From the cell containing the given text, extract its center point as (X, Y) coordinate. 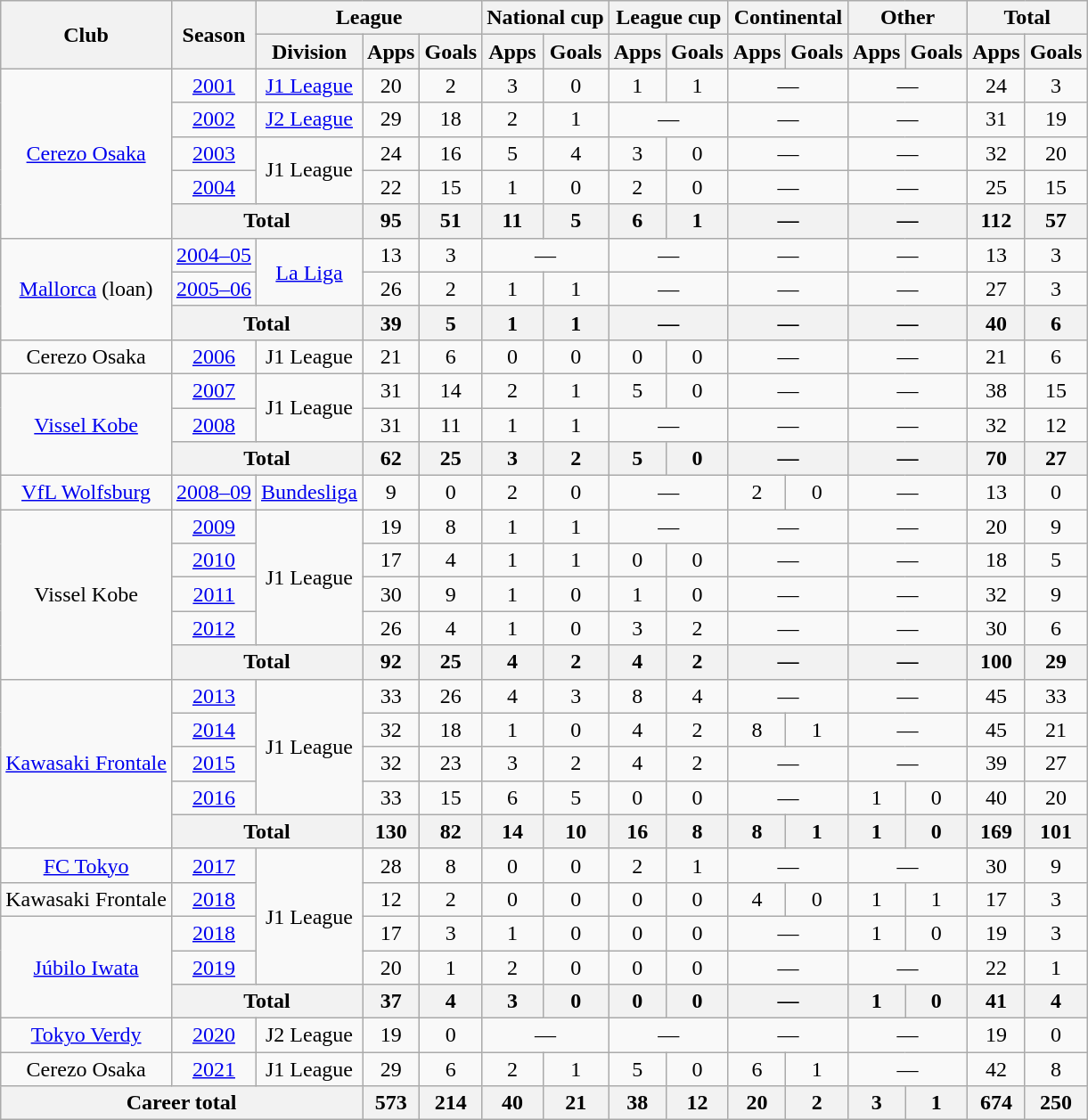
2004–05 (214, 255)
2004 (214, 187)
2008 (214, 425)
214 (451, 1103)
28 (391, 865)
Division (308, 52)
169 (996, 831)
100 (996, 662)
2015 (214, 764)
10 (576, 831)
95 (391, 221)
42 (996, 1069)
Tokyo Verdy (86, 1035)
2012 (214, 628)
Júbilo Iwata (86, 967)
Other (908, 18)
2001 (214, 86)
Mallorca (loan) (86, 289)
Bundesliga (308, 493)
2002 (214, 119)
2008–09 (214, 493)
674 (996, 1103)
2014 (214, 730)
41 (996, 1001)
23 (451, 764)
51 (451, 221)
National cup (545, 18)
57 (1056, 221)
2016 (214, 797)
2005–06 (214, 289)
82 (451, 831)
2011 (214, 594)
Continental (788, 18)
2020 (214, 1035)
VfL Wolfsburg (86, 493)
2019 (214, 967)
2021 (214, 1069)
La Liga (308, 272)
2017 (214, 865)
92 (391, 662)
2009 (214, 527)
573 (391, 1103)
2003 (214, 153)
62 (391, 459)
2010 (214, 560)
250 (1056, 1103)
Career total (182, 1103)
2013 (214, 696)
2007 (214, 390)
37 (391, 1001)
FC Tokyo (86, 865)
112 (996, 221)
League (369, 18)
101 (1056, 831)
70 (996, 459)
Club (86, 35)
130 (391, 831)
League cup (668, 18)
2006 (214, 356)
Season (214, 35)
